Locate the cell with the specified text and output its (X, Y) center coordinate. 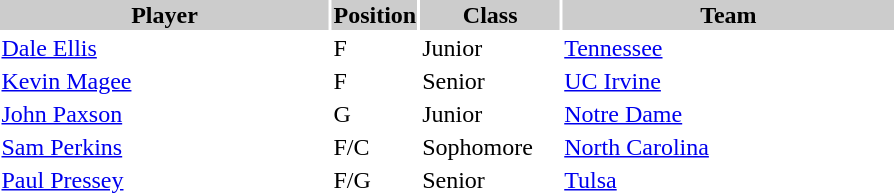
Notre Dame (728, 114)
Player (164, 15)
John Paxson (164, 114)
Kevin Magee (164, 81)
UC Irvine (728, 81)
Senior (490, 81)
G (375, 114)
Position (375, 15)
Sophomore (490, 147)
F/C (375, 147)
Dale Ellis (164, 48)
North Carolina (728, 147)
Sam Perkins (164, 147)
Team (728, 15)
Tennessee (728, 48)
Class (490, 15)
